Provide the (X, Y) coordinate of the cell's center where the given text is located.  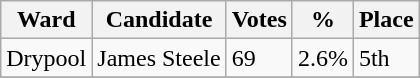
Place (386, 20)
Candidate (159, 20)
5th (386, 58)
Votes (259, 20)
Ward (46, 20)
2.6% (322, 58)
James Steele (159, 58)
% (322, 20)
Drypool (46, 58)
69 (259, 58)
